Provide the (x, y) coordinate of the cell's center where the given text is located.  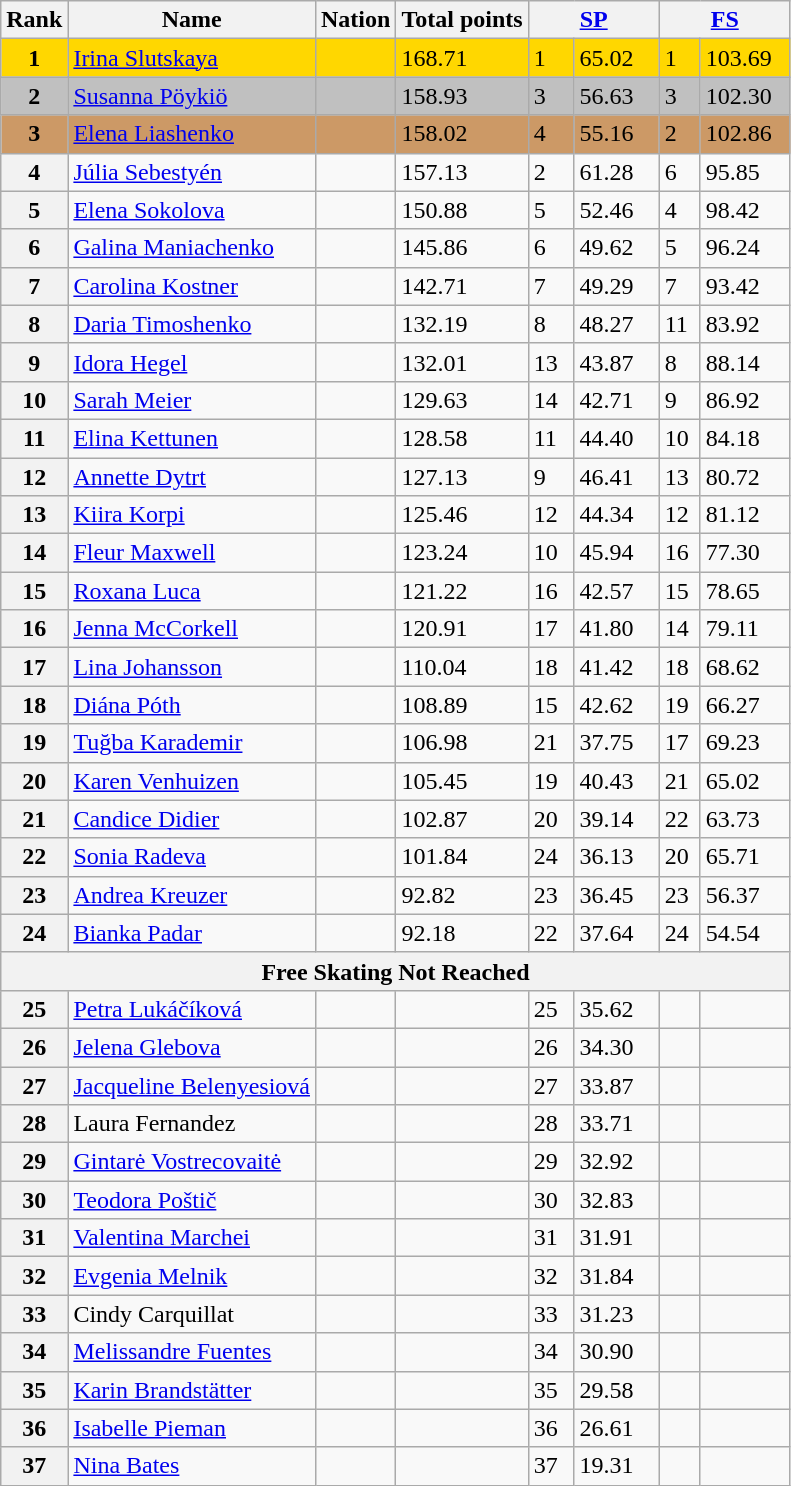
Annette Dytrt (192, 477)
31.84 (616, 1276)
56.63 (616, 96)
Elena Sokolova (192, 210)
79.11 (745, 629)
41.42 (616, 667)
Karen Venhuizen (192, 781)
Teodora Poštič (192, 1200)
69.23 (745, 743)
102.30 (745, 96)
127.13 (462, 477)
157.13 (462, 172)
Evgenia Melnik (192, 1276)
43.87 (616, 362)
34.30 (616, 1047)
93.42 (745, 286)
Laura Fernandez (192, 1124)
Idora Hegel (192, 362)
106.98 (462, 743)
44.40 (616, 438)
Susanna Pöykiö (192, 96)
168.71 (462, 58)
98.42 (745, 210)
110.04 (462, 667)
Candice Didier (192, 819)
45.94 (616, 553)
37.75 (616, 743)
78.65 (745, 591)
Isabelle Pieman (192, 1428)
123.24 (462, 553)
42.62 (616, 705)
Name (192, 20)
80.72 (745, 477)
Galina Maniachenko (192, 248)
32.92 (616, 1162)
Fleur Maxwell (192, 553)
36.13 (616, 857)
30.90 (616, 1352)
41.80 (616, 629)
65.71 (745, 857)
88.14 (745, 362)
Valentina Marchei (192, 1238)
29.58 (616, 1390)
101.84 (462, 857)
105.45 (462, 781)
120.91 (462, 629)
81.12 (745, 515)
Free Skating Not Reached (396, 971)
Kiira Korpi (192, 515)
Gintarė Vostrecovaitė (192, 1162)
Diána Póth (192, 705)
52.46 (616, 210)
Elena Liashenko (192, 134)
Bianka Padar (192, 933)
46.41 (616, 477)
42.57 (616, 591)
83.92 (745, 324)
49.29 (616, 286)
132.19 (462, 324)
128.58 (462, 438)
Sonia Radeva (192, 857)
125.46 (462, 515)
40.43 (616, 781)
121.22 (462, 591)
Nation (355, 20)
Carolina Kostner (192, 286)
92.82 (462, 895)
32.83 (616, 1200)
Roxana Luca (192, 591)
102.86 (745, 134)
FS (724, 20)
Melissandre Fuentes (192, 1352)
48.27 (616, 324)
150.88 (462, 210)
95.85 (745, 172)
66.27 (745, 705)
92.18 (462, 933)
31.23 (616, 1314)
96.24 (745, 248)
108.89 (462, 705)
33.71 (616, 1124)
55.16 (616, 134)
Sarah Meier (192, 400)
68.62 (745, 667)
39.14 (616, 819)
56.37 (745, 895)
84.18 (745, 438)
158.02 (462, 134)
129.63 (462, 400)
SP (594, 20)
102.87 (462, 819)
37.64 (616, 933)
86.92 (745, 400)
35.62 (616, 1009)
Elina Kettunen (192, 438)
Irina Slutskaya (192, 58)
Petra Lukáčíková (192, 1009)
61.28 (616, 172)
77.30 (745, 553)
Lina Johansson (192, 667)
33.87 (616, 1085)
158.93 (462, 96)
54.54 (745, 933)
42.71 (616, 400)
Nina Bates (192, 1466)
26.61 (616, 1428)
Tuğba Karademir (192, 743)
36.45 (616, 895)
103.69 (745, 58)
Daria Timoshenko (192, 324)
Rank (34, 20)
145.86 (462, 248)
132.01 (462, 362)
Júlia Sebestyén (192, 172)
19.31 (616, 1466)
Andrea Kreuzer (192, 895)
142.71 (462, 286)
63.73 (745, 819)
49.62 (616, 248)
Total points (462, 20)
Jelena Glebova (192, 1047)
44.34 (616, 515)
Jacqueline Belenyesiová (192, 1085)
Karin Brandstätter (192, 1390)
31.91 (616, 1238)
Jenna McCorkell (192, 629)
Cindy Carquillat (192, 1314)
